Pinpoint the cell where the given text exists, returning its [X, Y] midpoint coordinate. 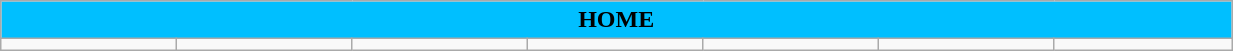
HOME [616, 20]
